Detect which cell encompasses the target text, then output its [X, Y] center coordinate. 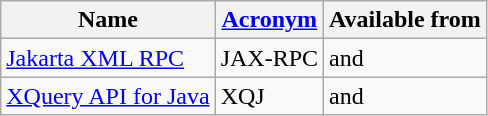
Jakarta XML RPC [108, 58]
JAX-RPC [269, 58]
Name [108, 20]
Acronym [269, 20]
Available from [406, 20]
XQuery API for Java [108, 96]
XQJ [269, 96]
